Find where the given text appears and provide that cell's center as (x, y) coordinate. 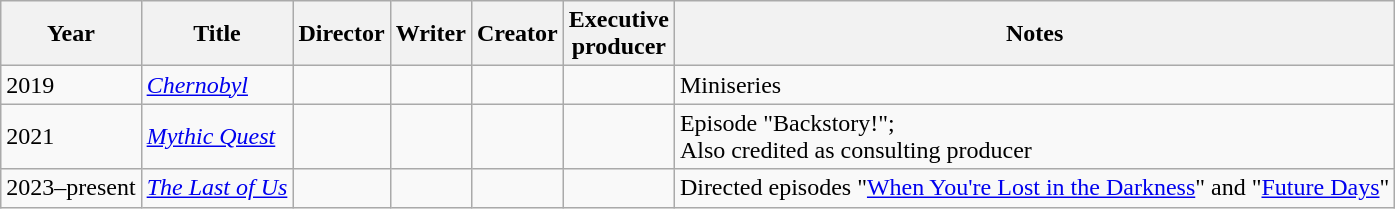
Title (217, 34)
Executiveproducer (618, 34)
Episode "Backstory!";Also credited as consulting producer (1034, 136)
Miniseries (1034, 85)
The Last of Us (217, 188)
Writer (430, 34)
2021 (71, 136)
Mythic Quest (217, 136)
2019 (71, 85)
Directed episodes "When You're Lost in the Darkness" and "Future Days" (1034, 188)
Chernobyl (217, 85)
Notes (1034, 34)
Creator (517, 34)
Director (342, 34)
Year (71, 34)
2023–present (71, 188)
